Provide the [x, y] coordinate of the cell's center where the given text is located.  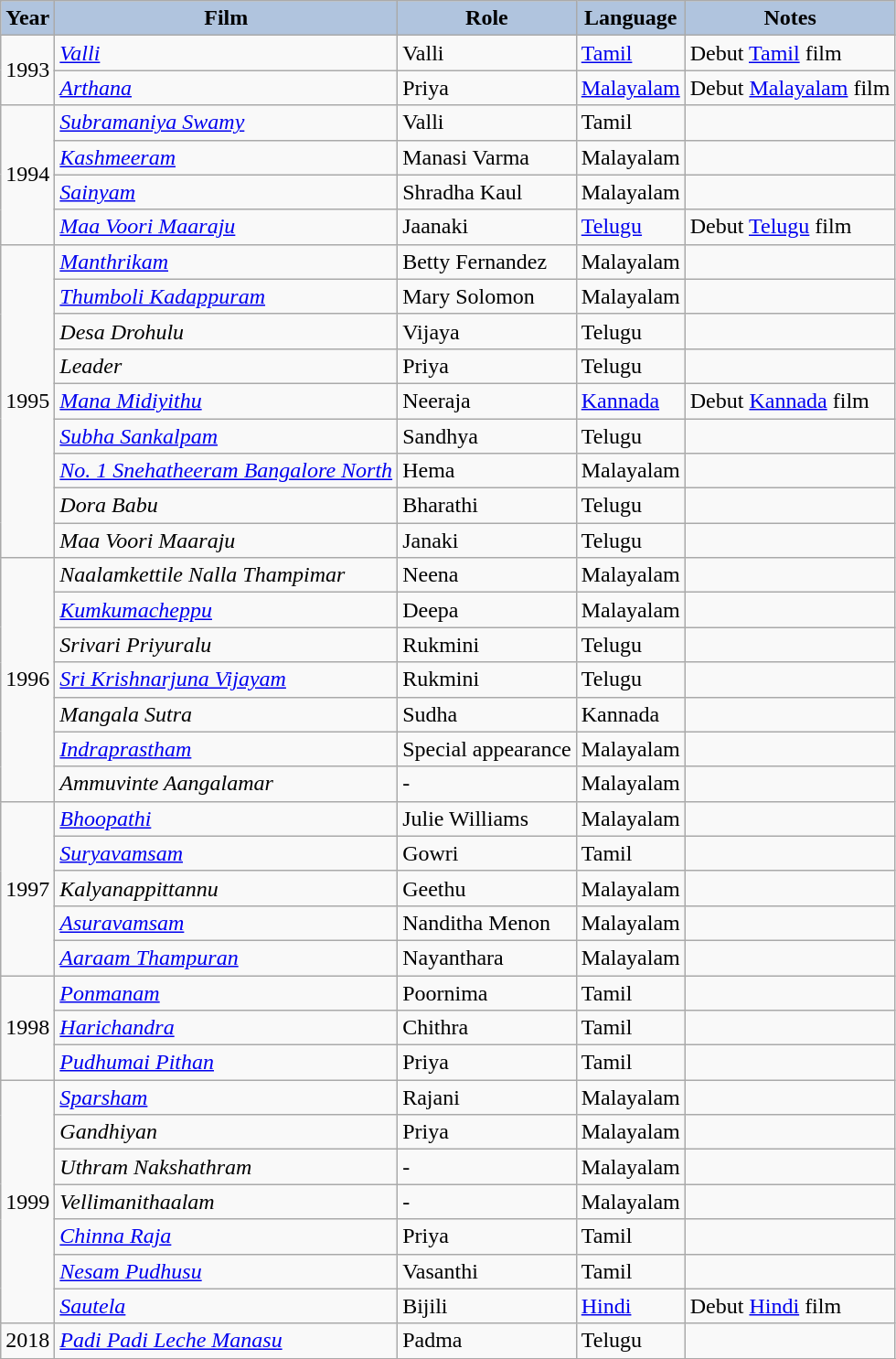
Sri Krishnarjuna Vijayam [227, 679]
1999 [27, 1202]
Betty Fernandez [487, 262]
Geethu [487, 888]
Nesam Pudhusu [227, 1271]
Poornima [487, 992]
Pudhumai Pithan [227, 1063]
Nayanthara [487, 958]
Leader [227, 366]
Thumboli Kadappuram [227, 296]
Gandhiyan [227, 1132]
Sautela [227, 1306]
Neena [487, 575]
Shradha Kaul [487, 192]
Bharathi [487, 506]
Debut Hindi film [790, 1306]
Ponmanam [227, 992]
Subha Sankalpam [227, 436]
1995 [27, 401]
Janaki [487, 540]
Srivari Priyuralu [227, 645]
Manasi Varma [487, 157]
Hindi [631, 1306]
1997 [27, 888]
Bhoopathi [227, 819]
Kumkumacheppu [227, 610]
Sandhya [487, 436]
Special appearance [487, 749]
Year [27, 18]
Subramaniya Swamy [227, 123]
No. 1 Snehatheeram Bangalore North [227, 471]
Neeraja [487, 401]
Notes [790, 18]
Naalamkettile Nalla Thampimar [227, 575]
Chithra [487, 1028]
Kashmeeram [227, 157]
1993 [27, 70]
Desa Drohulu [227, 331]
Sparsham [227, 1097]
Uthram Nakshathram [227, 1167]
Debut Kannada film [790, 401]
Arthana [227, 88]
Language [631, 18]
Ammuvinte Aangalamar [227, 784]
1996 [27, 679]
Debut Telugu film [790, 227]
Hema [487, 471]
Debut Tamil film [790, 53]
Bijili [487, 1306]
Asuravamsam [227, 923]
Dora Babu [227, 506]
Harichandra [227, 1028]
1994 [27, 175]
Vellimanithaalam [227, 1202]
Vasanthi [487, 1271]
Gowri [487, 853]
Sainyam [227, 192]
Debut Malayalam film [790, 88]
Nanditha Menon [487, 923]
1998 [27, 1027]
Padma [487, 1341]
Aaraam Thampuran [227, 958]
Rajani [487, 1097]
Manthrikam [227, 262]
Film [227, 18]
Padi Padi Leche Manasu [227, 1341]
Mary Solomon [487, 296]
Vijaya [487, 331]
Role [487, 18]
Mangala Sutra [227, 714]
Sudha [487, 714]
Kalyanappittannu [227, 888]
Deepa [487, 610]
Chinna Raja [227, 1236]
Julie Williams [487, 819]
Mana Midiyithu [227, 401]
Jaanaki [487, 227]
Suryavamsam [227, 853]
Indraprastham [227, 749]
2018 [27, 1341]
